Provide the [x, y] coordinate of the cell's center where the given text is located.  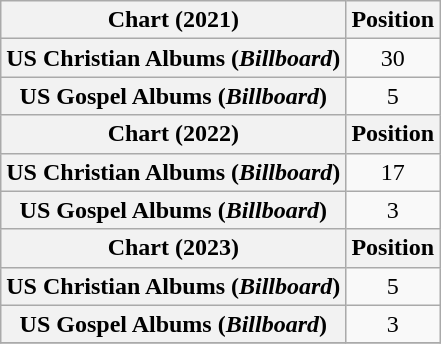
17 [393, 172]
Chart (2022) [174, 134]
30 [393, 58]
Chart (2021) [174, 20]
Chart (2023) [174, 248]
